Pinpoint the cell where the given text exists, returning its (x, y) midpoint coordinate. 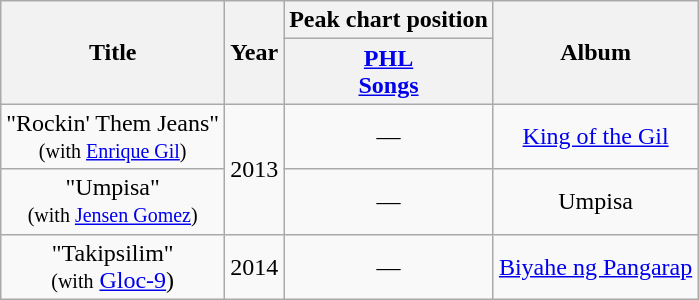
2013 (254, 169)
2014 (254, 266)
"Rockin' Them Jeans"(with Enrique Gil) (113, 136)
PHLSongs (389, 72)
Umpisa (595, 202)
"Takipsilim"(with Gloc-9) (113, 266)
Biyahe ng Pangarap (595, 266)
Year (254, 52)
King of the Gil (595, 136)
Title (113, 52)
Peak chart position (389, 20)
Album (595, 52)
"Umpisa"(with Jensen Gomez) (113, 202)
